Extract the (x, y) coordinate from the center of the cell holding the provided text.  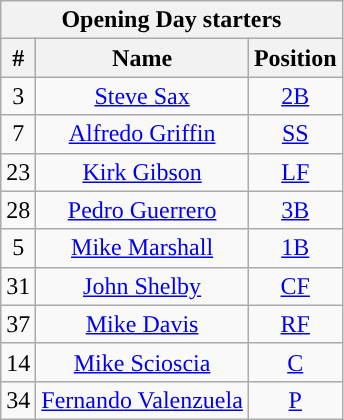
Mike Scioscia (142, 362)
SS (295, 134)
1B (295, 248)
3B (295, 210)
Alfredo Griffin (142, 134)
Kirk Gibson (142, 172)
C (295, 362)
# (18, 58)
5 (18, 248)
Mike Marshall (142, 248)
RF (295, 324)
7 (18, 134)
Fernando Valenzuela (142, 400)
31 (18, 286)
14 (18, 362)
CF (295, 286)
28 (18, 210)
37 (18, 324)
John Shelby (142, 286)
2B (295, 96)
Opening Day starters (172, 20)
23 (18, 172)
Position (295, 58)
Pedro Guerrero (142, 210)
P (295, 400)
Mike Davis (142, 324)
LF (295, 172)
Name (142, 58)
Steve Sax (142, 96)
3 (18, 96)
34 (18, 400)
